Detect which cell encompasses the target text, then output its [x, y] center coordinate. 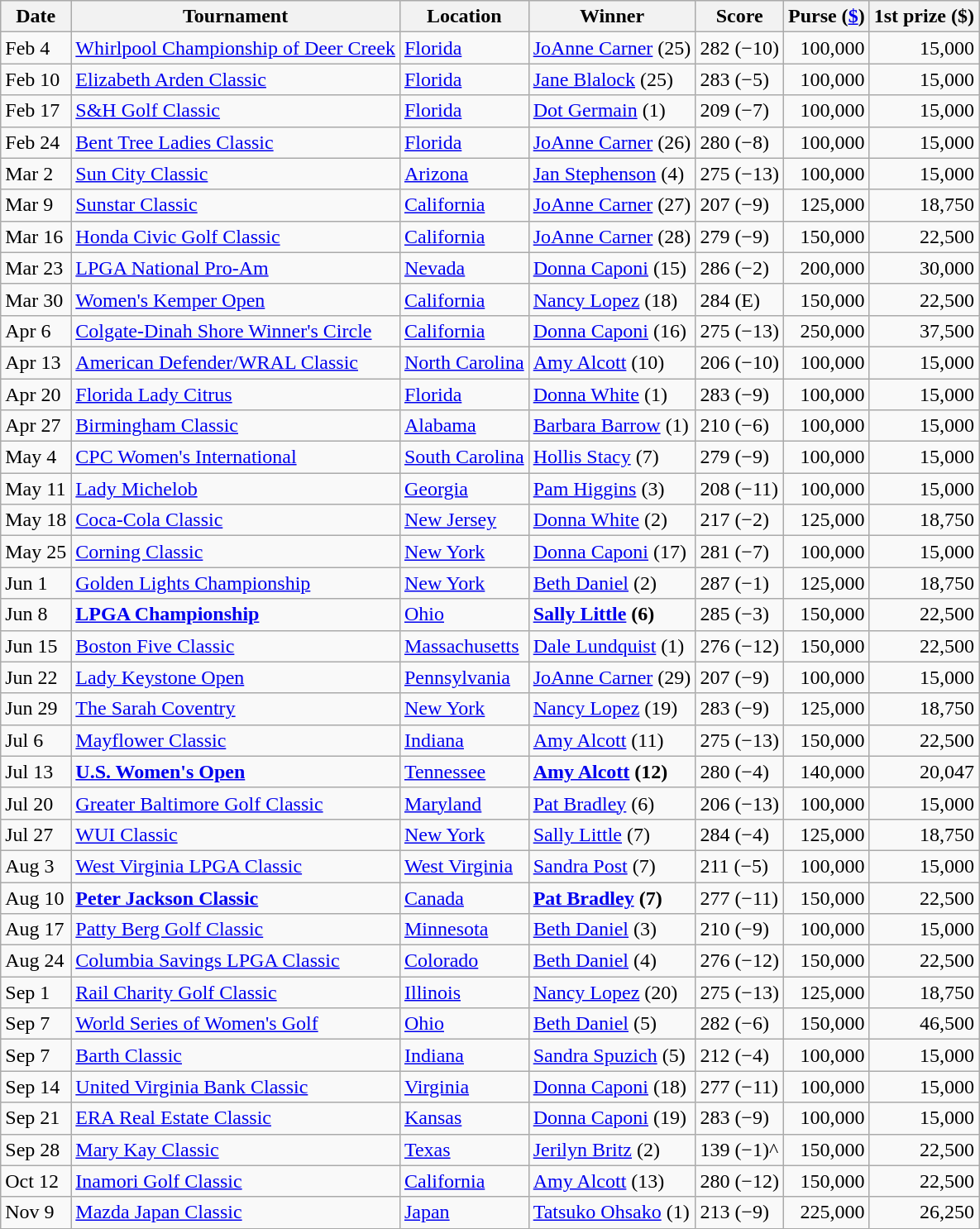
Jun 29 [36, 709]
Inamori Golf Classic [236, 1181]
211 (−5) [739, 866]
May 25 [36, 552]
Jul 6 [36, 740]
United Virginia Bank Classic [236, 1087]
Aug 3 [36, 866]
Pat Bradley (6) [612, 803]
May 18 [36, 520]
210 (−6) [739, 426]
Purse ($) [826, 17]
Elizabeth Arden Classic [236, 79]
May 11 [36, 489]
Boston Five Classic [236, 646]
Jul 27 [36, 834]
Birmingham Classic [236, 426]
CPC Women's International [236, 457]
Apr 27 [36, 426]
Mazda Japan Classic [236, 1212]
Georgia [464, 489]
Virginia [464, 1087]
South Carolina [464, 457]
Women's Kemper Open [236, 299]
Greater Baltimore Golf Classic [236, 803]
Beth Daniel (2) [612, 583]
Barbara Barrow (1) [612, 426]
Mar 16 [36, 237]
North Carolina [464, 362]
Nevada [464, 268]
Feb 24 [36, 142]
Amy Alcott (11) [612, 740]
Apr 13 [36, 362]
U.S. Women's Open [236, 772]
West Virginia [464, 866]
Nancy Lopez (20) [612, 992]
Score [739, 17]
Jane Blalock (25) [612, 79]
Tatsuko Ohsako (1) [612, 1212]
Nancy Lopez (19) [612, 709]
Jun 22 [36, 677]
212 (−4) [739, 1055]
LPGA Championship [236, 614]
Colorado [464, 961]
206 (−13) [739, 803]
Amy Alcott (10) [612, 362]
JoAnne Carner (27) [612, 205]
Tournament [236, 17]
Location [464, 17]
282 (−6) [739, 1024]
Minnesota [464, 930]
Jul 13 [36, 772]
Aug 24 [36, 961]
Alabama [464, 426]
206 (−10) [739, 362]
Donna Caponi (16) [612, 331]
Japan [464, 1212]
Winner [612, 17]
Pat Bradley (7) [612, 897]
ERA Real Estate Classic [236, 1118]
Donna White (1) [612, 395]
Bent Tree Ladies Classic [236, 142]
Apr 20 [36, 395]
Florida Lady Citrus [236, 395]
Columbia Savings LPGA Classic [236, 961]
Texas [464, 1150]
Sunstar Classic [236, 205]
Donna Caponi (19) [612, 1118]
Mary Kay Classic [236, 1150]
JoAnne Carner (26) [612, 142]
New Jersey [464, 520]
Lady Keystone Open [236, 677]
Sun City Classic [236, 174]
280 (−8) [739, 142]
Pennsylvania [464, 677]
World Series of Women's Golf [236, 1024]
286 (−2) [739, 268]
Jerilyn Britz (2) [612, 1150]
Honda Civic Golf Classic [236, 237]
Aug 17 [36, 930]
Mar 30 [36, 299]
284 (−4) [739, 834]
Patty Berg Golf Classic [236, 930]
Hollis Stacy (7) [612, 457]
Sep 21 [36, 1118]
Jul 20 [36, 803]
287 (−1) [739, 583]
Sally Little (7) [612, 834]
LPGA National Pro-Am [236, 268]
Beth Daniel (5) [612, 1024]
Sandra Post (7) [612, 866]
Beth Daniel (4) [612, 961]
Mar 23 [36, 268]
Sep 1 [36, 992]
Arizona [464, 174]
Donna White (2) [612, 520]
Lady Michelob [236, 489]
283 (−5) [739, 79]
Peter Jackson Classic [236, 897]
Nov 9 [36, 1212]
Golden Lights Championship [236, 583]
Jun 15 [36, 646]
213 (−9) [739, 1212]
Donna Caponi (18) [612, 1087]
Feb 10 [36, 79]
S&H Golf Classic [236, 111]
JoAnne Carner (25) [612, 48]
Sep 14 [36, 1087]
282 (−10) [739, 48]
284 (E) [739, 299]
Date [36, 17]
Amy Alcott (12) [612, 772]
Beth Daniel (3) [612, 930]
210 (−9) [739, 930]
280 (−12) [739, 1181]
Oct 12 [36, 1181]
Whirlpool Championship of Deer Creek [236, 48]
281 (−7) [739, 552]
Massachusetts [464, 646]
The Sarah Coventry [236, 709]
Mayflower Classic [236, 740]
26,250 [924, 1212]
1st prize ($) [924, 17]
20,047 [924, 772]
Illinois [464, 992]
208 (−11) [739, 489]
JoAnne Carner (29) [612, 677]
Mar 2 [36, 174]
Tennessee [464, 772]
217 (−2) [739, 520]
Jan Stephenson (4) [612, 174]
Feb 4 [36, 48]
WUI Classic [236, 834]
Maryland [464, 803]
Corning Classic [236, 552]
JoAnne Carner (28) [612, 237]
30,000 [924, 268]
Rail Charity Golf Classic [236, 992]
280 (−4) [739, 772]
200,000 [826, 268]
140,000 [826, 772]
Coca-Cola Classic [236, 520]
209 (−7) [739, 111]
Canada [464, 897]
Feb 17 [36, 111]
Jun 8 [36, 614]
May 4 [36, 457]
Dot Germain (1) [612, 111]
Apr 6 [36, 331]
139 (−1)^ [739, 1150]
Sally Little (6) [612, 614]
Sandra Spuzich (5) [612, 1055]
Aug 10 [36, 897]
250,000 [826, 331]
Mar 9 [36, 205]
American Defender/WRAL Classic [236, 362]
Sep 28 [36, 1150]
Barth Classic [236, 1055]
Nancy Lopez (18) [612, 299]
225,000 [826, 1212]
46,500 [924, 1024]
37,500 [924, 331]
Pam Higgins (3) [612, 489]
Colgate-Dinah Shore Winner's Circle [236, 331]
Donna Caponi (15) [612, 268]
Donna Caponi (17) [612, 552]
285 (−3) [739, 614]
Kansas [464, 1118]
Jun 1 [36, 583]
Dale Lundquist (1) [612, 646]
Amy Alcott (13) [612, 1181]
West Virginia LPGA Classic [236, 866]
